Return the [x, y] coordinate for the center point of the cell that contains the specified text.  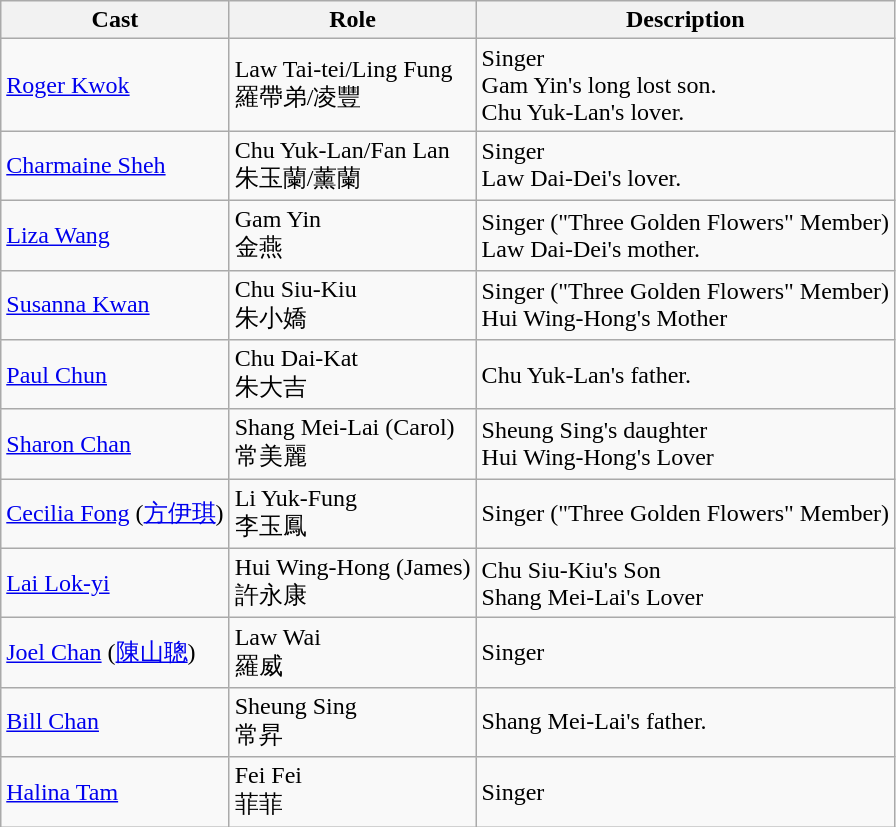
Chu Yuk-Lan/Fan Lan 朱玉蘭/薰蘭 [352, 166]
Sheung Sing 常昇 [352, 722]
Description [686, 20]
Halina Tam [115, 792]
Fei Fei 菲菲 [352, 792]
Susanna Kwan [115, 305]
Shang Mei-Lai's father. [686, 722]
Li Yuk-Fung 李玉鳳 [352, 514]
Roger Kwok [115, 85]
Role [352, 20]
Chu Dai-Kat 朱大吉 [352, 375]
Singer Gam Yin's long lost son. Chu Yuk-Lan's lover. [686, 85]
Chu Siu-Kiu 朱小嬌 [352, 305]
Cast [115, 20]
Paul Chun [115, 375]
Hui Wing-Hong (James) 許永康 [352, 583]
Singer ("Three Golden Flowers" Member) Law Dai-Dei's mother. [686, 235]
Singer ("Three Golden Flowers" Member)Hui Wing-Hong's Mother [686, 305]
Singer Law Dai-Dei's lover. [686, 166]
Law Wai 羅威 [352, 653]
Shang Mei-Lai (Carol) 常美麗 [352, 444]
Joel Chan (陳山聰) [115, 653]
Law Tai-tei/Ling Fung 羅帶弟/凌豐 [352, 85]
Singer ("Three Golden Flowers" Member) [686, 514]
Chu Siu-Kiu's SonShang Mei-Lai's Lover [686, 583]
Sharon Chan [115, 444]
Charmaine Sheh [115, 166]
Liza Wang [115, 235]
Bill Chan [115, 722]
Lai Lok-yi [115, 583]
Sheung Sing's daughterHui Wing-Hong's Lover [686, 444]
Cecilia Fong (方伊琪) [115, 514]
Chu Yuk-Lan's father. [686, 375]
Gam Yin 金燕 [352, 235]
